Scan for the cell matching the given text and deliver its [X, Y] coordinate at center. 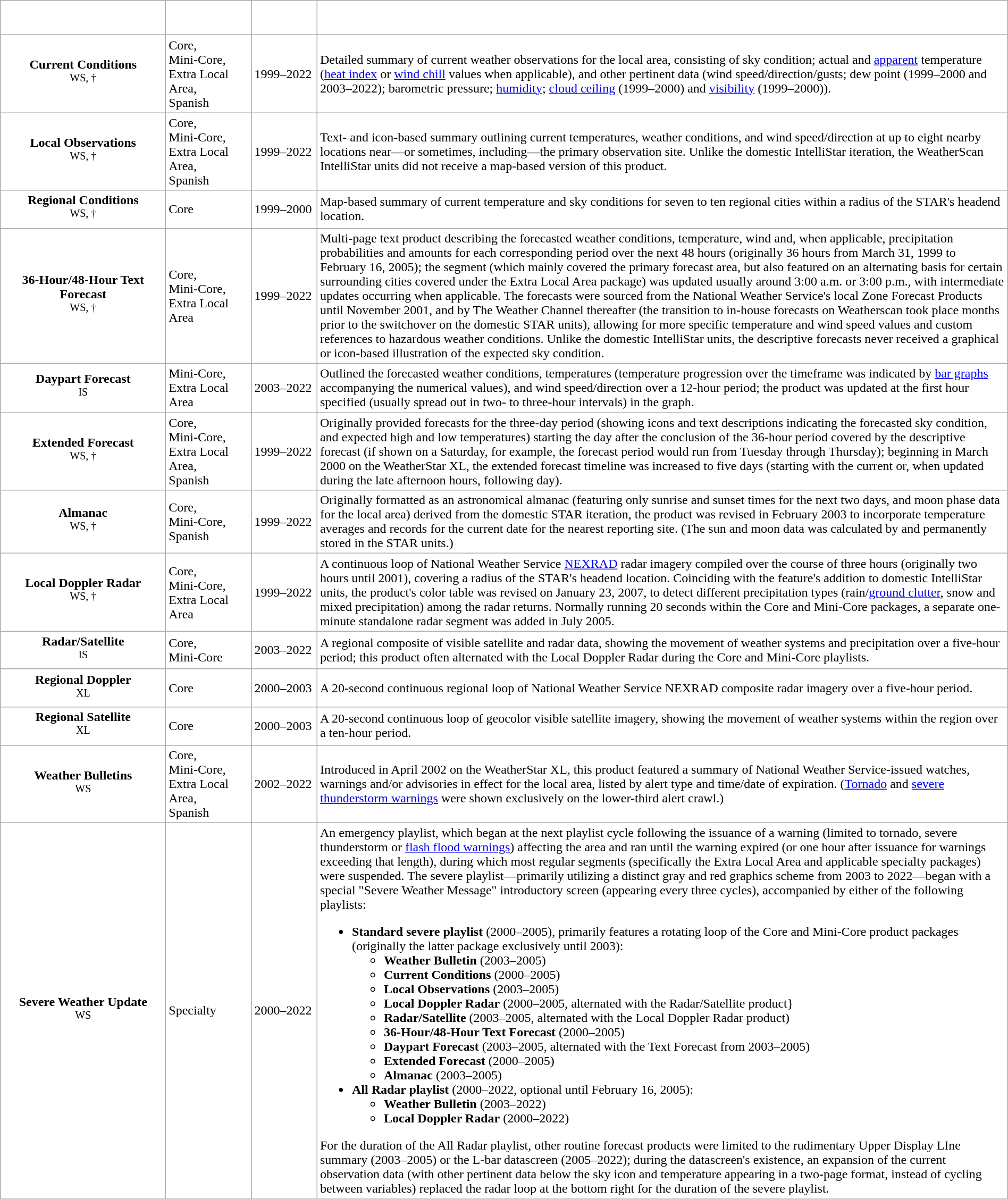
Local Doppler RadarWS, † [83, 592]
A 20-second continuous regional loop of National Weather Service NEXRAD composite radar imagery over a five-hour period. [662, 688]
Regional ConditionsWS, † [83, 209]
Regional SatelliteXL [83, 726]
2002–2022 [284, 784]
Years active [284, 18]
Current ConditionsWS, † [83, 74]
AlmanacWS, † [83, 522]
A 20-second continuous loop of geocolor visible satellite imagery, showing the movement of weather systems within the region over a ten-hour period. [662, 726]
Local ObservationsWS, † [83, 152]
Severe Weather UpdateWS [83, 1011]
Package(s) included [208, 18]
Map-based summary of current temperature and sky conditions for seven to ten regional cities within a radius of the STAR's headend location. [662, 209]
1999–2000 [284, 209]
Mini-Core,Extra Local Area [208, 388]
2000–2022 [284, 1011]
Core,Mini-Core,Spanish [208, 522]
Description [662, 18]
Regional DopplerXL [83, 688]
Radar/SatelliteIS [83, 650]
Weather BulletinsWS [83, 784]
Specialty [208, 1011]
Daypart ForecastIS [83, 388]
Core,Mini-Core [208, 650]
36-Hour/48-Hour Text ForecastWS, † [83, 296]
Extended ForecastWS, † [83, 451]
Segment [83, 18]
